Detect which cell encompasses the target text, then output its [x, y] center coordinate. 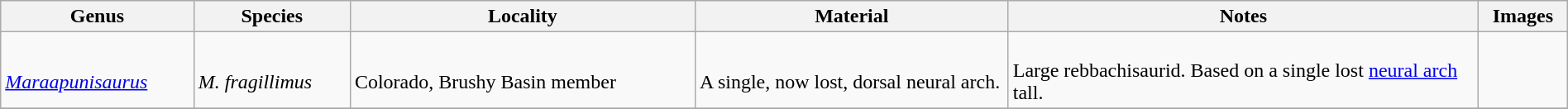
Large rebbachisaurid. Based on a single lost neural arch tall. [1243, 70]
Species [271, 17]
Notes [1243, 17]
Locality [523, 17]
Maraapunisaurus [98, 70]
Genus [98, 17]
A single, now lost, dorsal neural arch. [852, 70]
Images [1523, 17]
Colorado, Brushy Basin member [523, 70]
M. fragillimus [271, 70]
Material [852, 17]
